Determine the [x, y] coordinate at the center of the cell enclosing the given text.  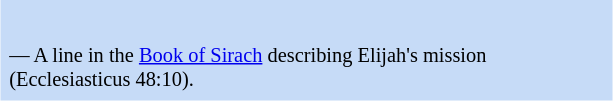
— A line in the Book of Sirach describing Elijah's mission (Ecclesiasticus 48:10). [306, 68]
